Find where the given text appears and provide that cell's center as (X, Y) coordinate. 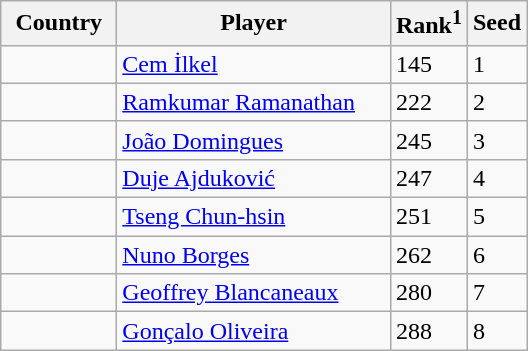
1 (496, 64)
145 (428, 64)
3 (496, 140)
Gonçalo Oliveira (254, 331)
262 (428, 255)
6 (496, 255)
Rank1 (428, 24)
8 (496, 331)
Cem İlkel (254, 64)
4 (496, 178)
Tseng Chun-hsin (254, 217)
Duje Ajduković (254, 178)
288 (428, 331)
245 (428, 140)
222 (428, 102)
247 (428, 178)
Seed (496, 24)
7 (496, 293)
Nuno Borges (254, 255)
João Domingues (254, 140)
2 (496, 102)
Player (254, 24)
Geoffrey Blancaneaux (254, 293)
251 (428, 217)
280 (428, 293)
5 (496, 217)
Country (59, 24)
Ramkumar Ramanathan (254, 102)
